Return the (x, y) coordinate for the center point of the cell that contains the specified text.  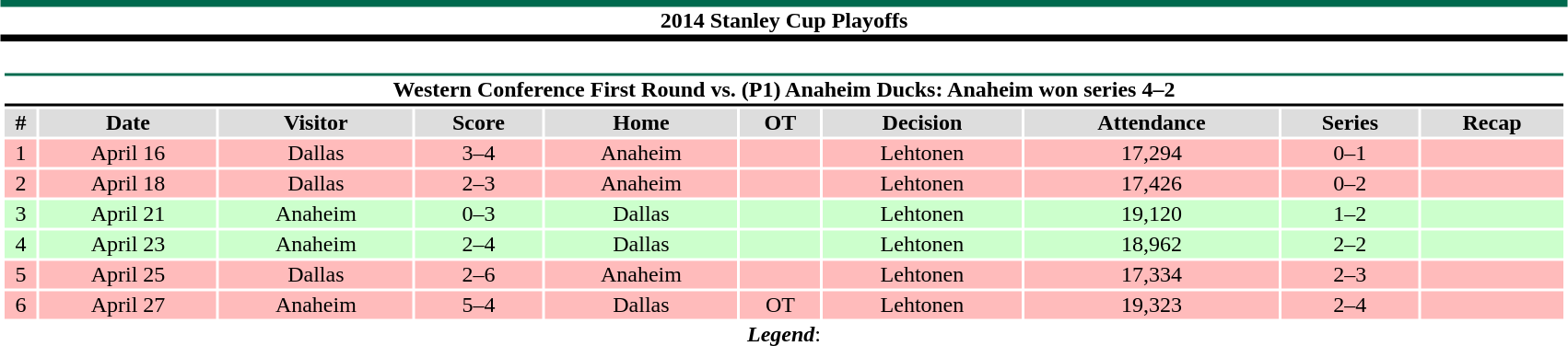
April 18 (128, 183)
17,426 (1152, 183)
Home (641, 122)
Series (1350, 122)
1 (20, 154)
19,323 (1152, 305)
5 (20, 275)
0–2 (1350, 183)
1–2 (1350, 214)
April 25 (128, 275)
Attendance (1152, 122)
# (20, 122)
18,962 (1152, 244)
0–1 (1350, 154)
April 23 (128, 244)
Score (479, 122)
2–2 (1350, 244)
17,294 (1152, 154)
2–6 (479, 275)
2014 Stanley Cup Playoffs (784, 20)
Recap (1492, 122)
Decision (921, 122)
6 (20, 305)
Western Conference First Round vs. (P1) Anaheim Ducks: Anaheim won series 4–2 (783, 90)
Visitor (315, 122)
2 (20, 183)
April 16 (128, 154)
Date (128, 122)
April 27 (128, 305)
April 21 (128, 214)
4 (20, 244)
19,120 (1152, 214)
5–4 (479, 305)
17,334 (1152, 275)
3–4 (479, 154)
3 (20, 214)
0–3 (479, 214)
